Output the [x, y] coordinate of the center of the cell containing the given text.  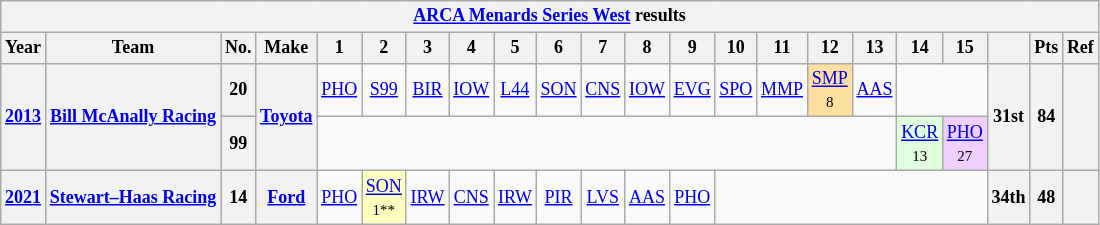
SON [558, 90]
Ford [286, 197]
2021 [24, 197]
Toyota [286, 116]
S99 [384, 90]
4 [472, 48]
6 [558, 48]
PHO27 [964, 144]
Stewart–Haas Racing [132, 197]
BIR [428, 90]
20 [238, 90]
Team [132, 48]
Ref [1081, 48]
3 [428, 48]
48 [1046, 197]
SMP8 [830, 90]
SON1** [384, 197]
1 [340, 48]
PIR [558, 197]
SPO [736, 90]
L44 [516, 90]
2 [384, 48]
31st [1008, 116]
7 [603, 48]
Pts [1046, 48]
10 [736, 48]
84 [1046, 116]
11 [782, 48]
12 [830, 48]
No. [238, 48]
Year [24, 48]
34th [1008, 197]
LVS [603, 197]
Bill McAnally Racing [132, 116]
8 [648, 48]
99 [238, 144]
MMP [782, 90]
5 [516, 48]
Make [286, 48]
13 [874, 48]
EVG [692, 90]
KCR13 [920, 144]
2013 [24, 116]
ARCA Menards Series West results [550, 16]
9 [692, 48]
15 [964, 48]
